Search for the cell housing the specified text and yield its [X, Y] center coordinate. 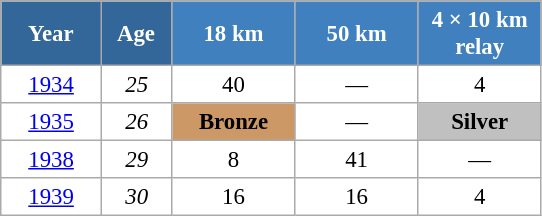
Bronze [234, 122]
40 [234, 85]
1934 [52, 85]
1939 [52, 197]
29 [136, 160]
Year [52, 34]
25 [136, 85]
4 × 10 km relay [480, 34]
Silver [480, 122]
18 km [234, 34]
1938 [52, 160]
8 [234, 160]
30 [136, 197]
50 km [356, 34]
Age [136, 34]
26 [136, 122]
41 [356, 160]
1935 [52, 122]
